Return [X, Y] of the center of cell containing provided text 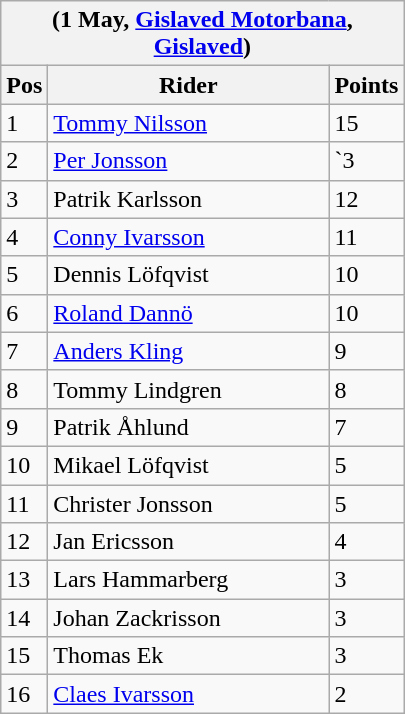
Jan Ericsson [188, 542]
Lars Hammarberg [188, 580]
Pos [24, 85]
`3 [366, 161]
Conny Ivarsson [188, 237]
Patrik Karlsson [188, 199]
1 [24, 123]
(1 May, Gislaved Motorbana, Gislaved) [202, 34]
Points [366, 85]
Roland Dannö [188, 313]
Rider [188, 85]
Anders Kling [188, 351]
Mikael Löfqvist [188, 465]
Johan Zackrisson [188, 618]
Tommy Nilsson [188, 123]
Per Jonsson [188, 161]
13 [24, 580]
Patrik Åhlund [188, 427]
16 [24, 694]
Thomas Ek [188, 656]
6 [24, 313]
Dennis Löfqvist [188, 275]
Tommy Lindgren [188, 389]
14 [24, 618]
Christer Jonsson [188, 503]
Claes Ivarsson [188, 694]
